Find where the given text appears and provide that cell's center as (X, Y) coordinate. 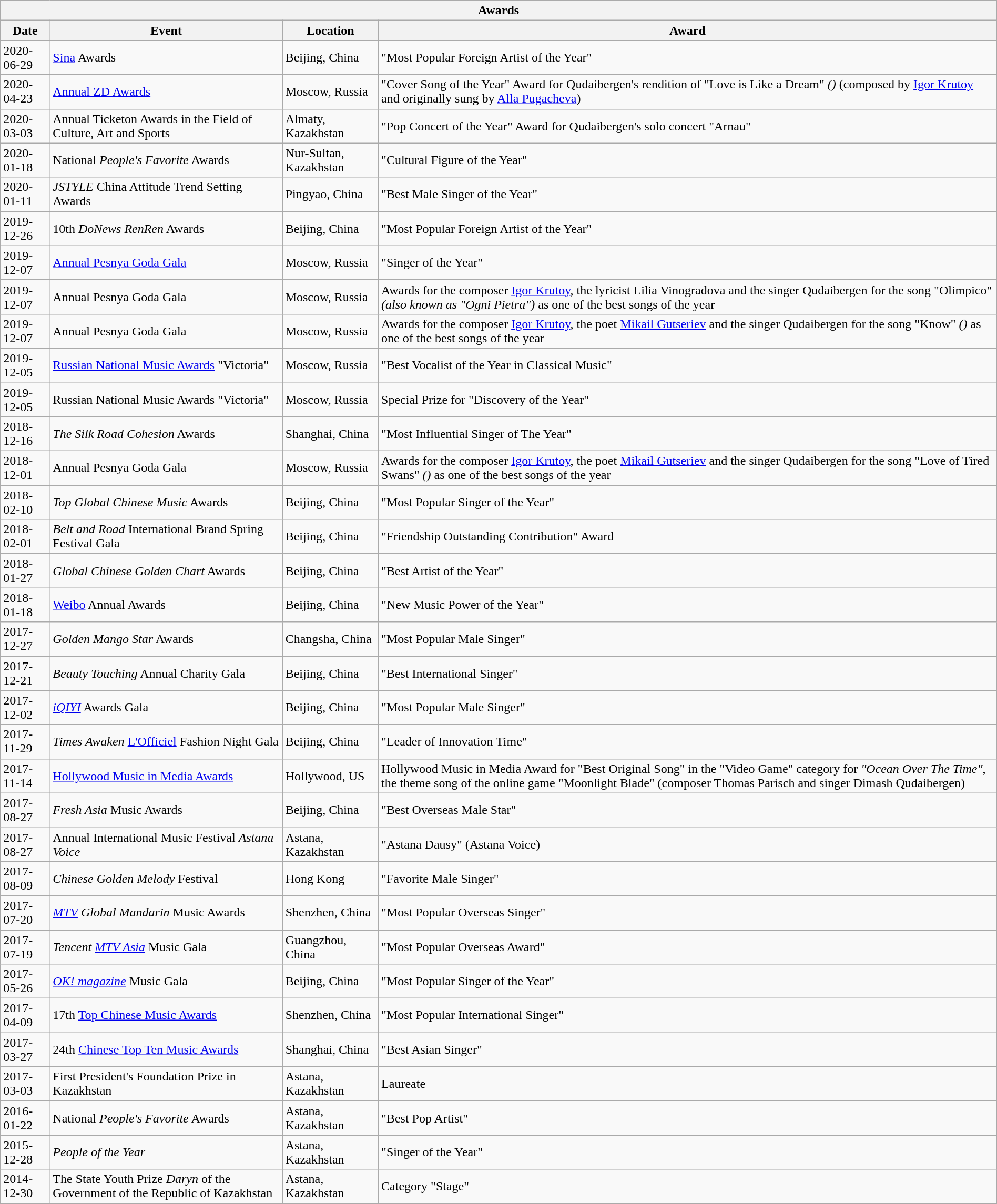
Belt and Road International Brand Spring Festival Gala (166, 536)
Awards for the composer Igor Krutoy, the poet Mikail Gutseriev and the singer Qudaibergen for the song "Know" () as one of the best songs of the year (688, 331)
2017-07-19 (25, 946)
Beauty Touching Annual Charity Gala (166, 673)
Hollywood, US (330, 776)
"Best Asian Singer" (688, 1049)
"Best Artist of the Year" (688, 571)
2020-04-23 (25, 91)
"Most Popular Overseas Singer" (688, 913)
First President's Foundation Prize in Kazakhstan (166, 1084)
Golden Mango Star Awards (166, 639)
"New Music Power of the Year" (688, 605)
The State Youth Prize Daryn of the Government of the Republic of Kazakhstan (166, 1186)
Pingyao, China (330, 195)
17th Top Chinese Music Awards (166, 1016)
"Best Pop Artist" (688, 1118)
2018-02-10 (25, 503)
2017-04-09 (25, 1016)
Hollywood Music in Media Awards (166, 776)
2017-03-03 (25, 1084)
10th DoNews RenRen Awards (166, 228)
"Pop Concert of the Year" Award for Qudaibergen's solo concert "Arnau" (688, 126)
2017-03-27 (25, 1049)
Hong Kong (330, 878)
"Cultural Figure of the Year" (688, 160)
"Leader of Innovation Time" (688, 741)
Date (25, 30)
The Silk Road Cohesion Awards (166, 434)
2016-01-22 (25, 1118)
"Best International Singer" (688, 673)
Annual Ticketon Awards in the Field of Culture, Art and Sports (166, 126)
2020-01-11 (25, 195)
Awards (498, 11)
Top Global Chinese Music Awards (166, 503)
Sina Awards (166, 58)
2019-12-26 (25, 228)
2014-12-30 (25, 1186)
2017-12-21 (25, 673)
Annual International Music Festival Astana Voice (166, 844)
People of the Year (166, 1152)
2018-02-01 (25, 536)
"Most Popular International Singer" (688, 1016)
Category "Stage" (688, 1186)
2017-07-20 (25, 913)
"Most Popular Overseas Award" (688, 946)
Laureate (688, 1084)
"Best Male Singer of the Year" (688, 195)
2020-03-03 (25, 126)
2018-12-16 (25, 434)
Fresh Asia Music Awards (166, 810)
2017-08-09 (25, 878)
Global Chinese Golden Chart Awards (166, 571)
Changsha, China (330, 639)
iQIYI Awards Gala (166, 708)
2017-11-14 (25, 776)
Location (330, 30)
2017-05-26 (25, 981)
"Most Influential Singer of The Year" (688, 434)
OK! magazine Music Gala (166, 981)
Guangzhou, China (330, 946)
Annual ZD Awards (166, 91)
Weibo Annual Awards (166, 605)
"Astana Dausy" (Astana Voice) (688, 844)
Tencent MTV Asia Music Gala (166, 946)
"Best Overseas Male Star" (688, 810)
Award (688, 30)
2018-01-18 (25, 605)
Almaty, Kazakhstan (330, 126)
2017-12-27 (25, 639)
Nur-Sultan, Kazakhstan (330, 160)
2018-01-27 (25, 571)
"Best Vocalist of the Year in Classical Music" (688, 365)
"Favorite Male Singer" (688, 878)
2015-12-28 (25, 1152)
Special Prize for "Discovery of the Year" (688, 400)
Chinese Golden Melody Festival (166, 878)
2017-12-02 (25, 708)
2020-01-18 (25, 160)
JSTYLE China Attitude Trend Setting Awards (166, 195)
2017-11-29 (25, 741)
2018-12-01 (25, 468)
"Friendship Outstanding Contribution" Award (688, 536)
Event (166, 30)
Times Awaken L'Officiel Fashion Night Gala (166, 741)
24th Chinese Top Ten Music Awards (166, 1049)
2020-06-29 (25, 58)
MTV Global Mandarin Music Awards (166, 913)
